Scan for the cell matching the given text and deliver its (X, Y) coordinate at center. 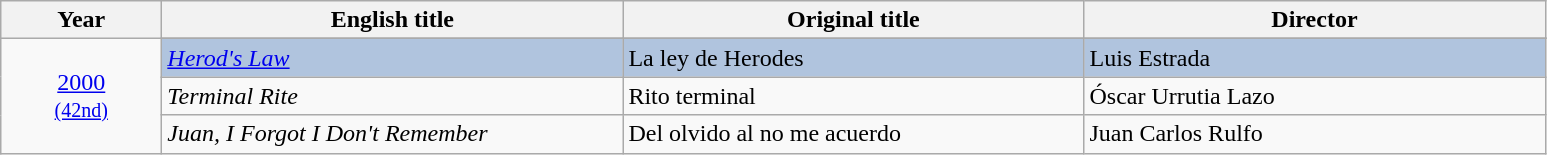
Juan, I Forgot I Don't Remember (392, 134)
Herod's Law (392, 58)
Terminal Rite (392, 96)
2000(42nd) (82, 96)
Year (82, 20)
Rito terminal (854, 96)
Original title (854, 20)
La ley de Herodes (854, 58)
Juan Carlos Rulfo (1314, 134)
Luis Estrada (1314, 58)
Director (1314, 20)
Del olvido al no me acuerdo (854, 134)
English title (392, 20)
Óscar Urrutia Lazo (1314, 96)
